Determine the (X, Y) coordinate at the center of the cell enclosing the given text.  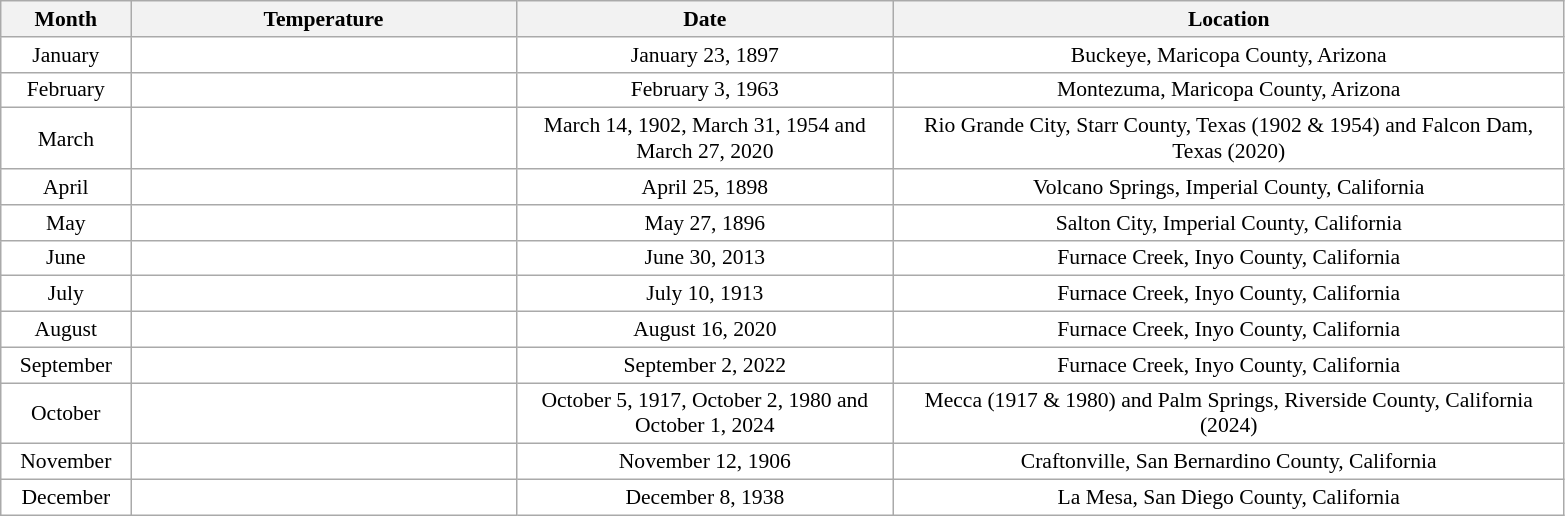
July (66, 294)
Montezuma, Maricopa County, Arizona (1229, 90)
August (66, 330)
Volcano Springs, Imperial County, California (1229, 187)
December 8, 1938 (705, 498)
Date (705, 19)
Salton City, Imperial County, California (1229, 223)
Month (66, 19)
Mecca (1917 & 1980) and Palm Springs, Riverside County, California (2024) (1229, 414)
October (66, 414)
September 2, 2022 (705, 365)
June (66, 258)
March (66, 138)
December (66, 498)
August 16, 2020 (705, 330)
January (66, 55)
February (66, 90)
September (66, 365)
January 23, 1897 (705, 55)
April (66, 187)
Location (1229, 19)
February 3, 1963 (705, 90)
July 10, 1913 (705, 294)
March 14, 1902, March 31, 1954 and March 27, 2020 (705, 138)
May (66, 223)
June 30, 2013 (705, 258)
November 12, 1906 (705, 462)
Temperature (324, 19)
Rio Grande City, Starr County, Texas (1902 & 1954) and Falcon Dam, Texas (2020) (1229, 138)
April 25, 1898 (705, 187)
La Mesa, San Diego County, California (1229, 498)
November (66, 462)
May 27, 1896 (705, 223)
October 5, 1917, October 2, 1980 and October 1, 2024 (705, 414)
Buckeye, Maricopa County, Arizona (1229, 55)
Craftonville, San Bernardino County, California (1229, 462)
